Detect which cell encompasses the target text, then output its (x, y) center coordinate. 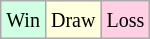
Draw (72, 20)
Win (24, 20)
Loss (126, 20)
